Determine the [X, Y] coordinate at the center of the cell enclosing the given text.  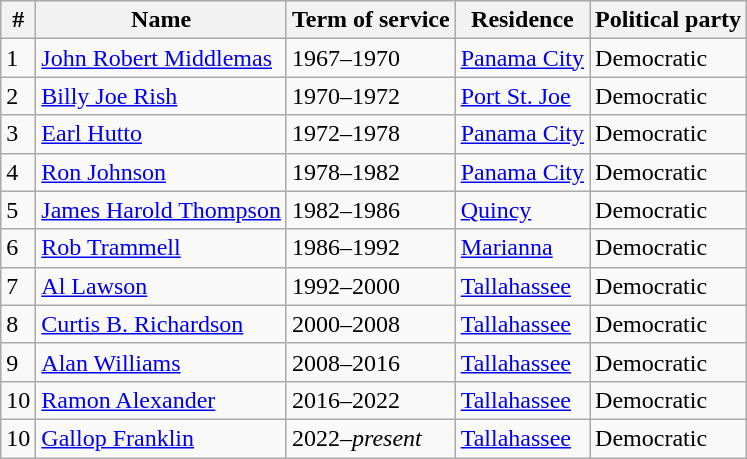
Political party [668, 20]
1967–1970 [370, 58]
James Harold Thompson [162, 210]
2008–2016 [370, 362]
Al Lawson [162, 286]
1982–1986 [370, 210]
2000–2008 [370, 324]
Curtis B. Richardson [162, 324]
3 [18, 134]
5 [18, 210]
Ron Johnson [162, 172]
# [18, 20]
Name [162, 20]
9 [18, 362]
7 [18, 286]
Port St. Joe [522, 96]
John Robert Middlemas [162, 58]
1992–2000 [370, 286]
Term of service [370, 20]
Earl Hutto [162, 134]
Ramon Alexander [162, 400]
Quincy [522, 210]
1986–1992 [370, 248]
1978–1982 [370, 172]
1972–1978 [370, 134]
1 [18, 58]
Rob Trammell [162, 248]
Residence [522, 20]
2 [18, 96]
Alan Williams [162, 362]
Marianna [522, 248]
2016–2022 [370, 400]
Billy Joe Rish [162, 96]
8 [18, 324]
4 [18, 172]
2022–present [370, 438]
6 [18, 248]
1970–1972 [370, 96]
Gallop Franklin [162, 438]
